Scan for the cell matching the given text and deliver its (X, Y) coordinate at center. 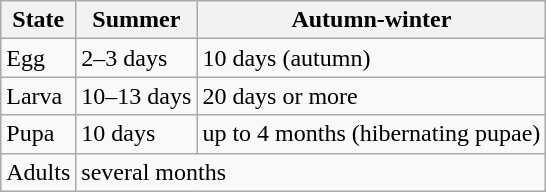
State (38, 20)
2–3 days (136, 58)
Summer (136, 20)
several months (311, 172)
Larva (38, 96)
10 days (autumn) (372, 58)
Autumn-winter (372, 20)
Pupa (38, 134)
10 days (136, 134)
up to 4 months (hibernating pupae) (372, 134)
Adults (38, 172)
10–13 days (136, 96)
20 days or more (372, 96)
Egg (38, 58)
